Find where the given text appears and provide that cell's center as [X, Y] coordinate. 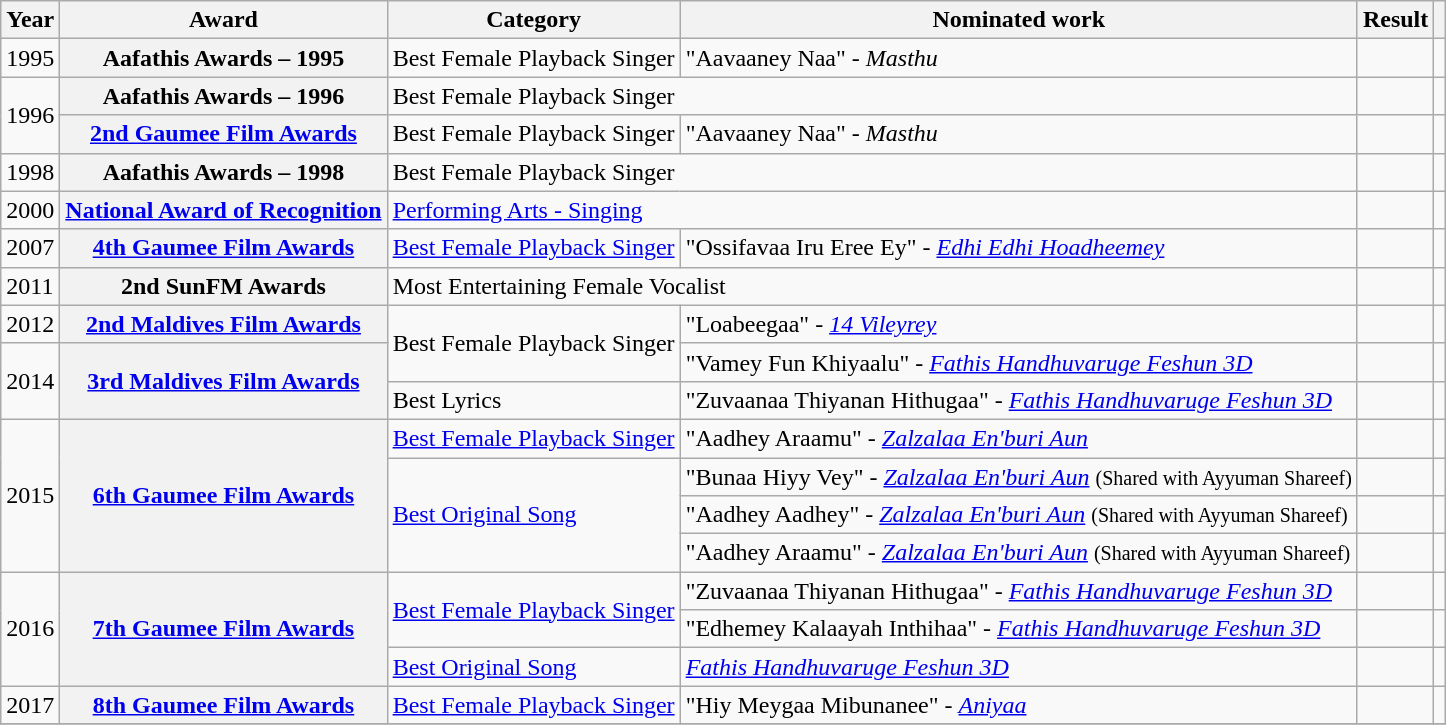
"Loabeegaa" - 14 Vileyrey [1018, 324]
Award [224, 20]
Aafathis Awards – 1998 [224, 172]
2000 [30, 210]
National Award of Recognition [224, 210]
2007 [30, 248]
2nd SunFM Awards [224, 286]
Category [534, 20]
"Edhemey Kalaayah Inthihaa" - Fathis Handhuvaruge Feshun 3D [1018, 629]
8th Gaumee Film Awards [224, 705]
"Hiy Meygaa Mibunanee" - Aniyaa [1018, 705]
2015 [30, 495]
Performing Arts - Singing [872, 210]
3rd Maldives Film Awards [224, 381]
Aafathis Awards – 1996 [224, 96]
"Aadhey Araamu" - Zalzalaa En'buri Aun [1018, 438]
1995 [30, 58]
Fathis Handhuvaruge Feshun 3D [1018, 667]
6th Gaumee Film Awards [224, 495]
4th Gaumee Film Awards [224, 248]
2017 [30, 705]
2011 [30, 286]
"Vamey Fun Khiyaalu" - Fathis Handhuvaruge Feshun 3D [1018, 362]
2012 [30, 324]
Year [30, 20]
"Ossifavaa Iru Eree Ey" - Edhi Edhi Hoadheemey [1018, 248]
Most Entertaining Female Vocalist [872, 286]
Nominated work [1018, 20]
7th Gaumee Film Awards [224, 629]
"Aadhey Araamu" - Zalzalaa En'buri Aun (Shared with Ayyuman Shareef) [1018, 553]
2014 [30, 381]
2016 [30, 629]
1996 [30, 115]
2nd Maldives Film Awards [224, 324]
Aafathis Awards – 1995 [224, 58]
2nd Gaumee Film Awards [224, 134]
1998 [30, 172]
"Aadhey Aadhey" - Zalzalaa En'buri Aun (Shared with Ayyuman Shareef) [1018, 515]
Result [1395, 20]
Best Lyrics [534, 400]
"Bunaa Hiyy Vey" - Zalzalaa En'buri Aun (Shared with Ayyuman Shareef) [1018, 477]
